Return the [x, y] coordinate for the center point of the cell that contains the specified text.  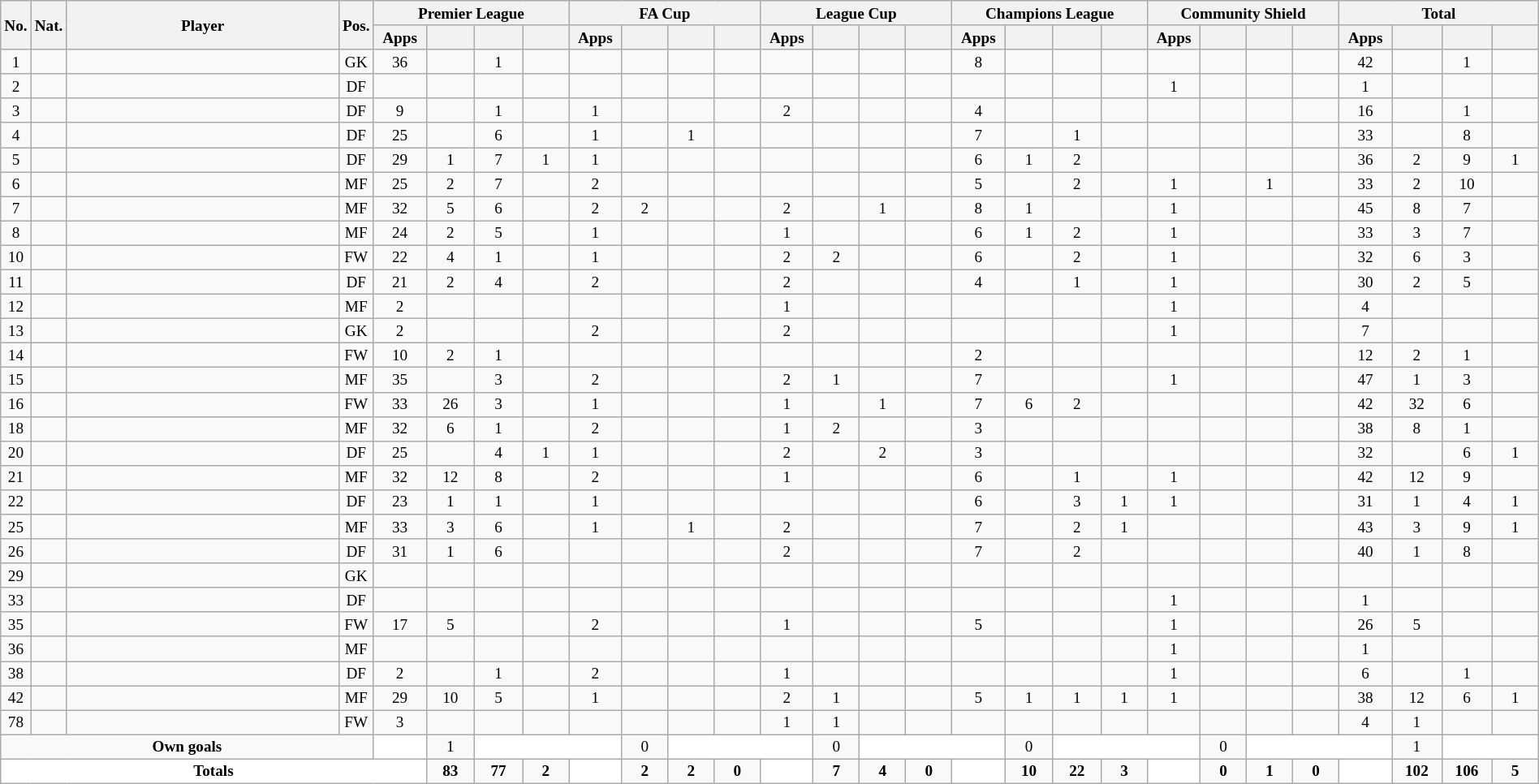
15 [16, 380]
13 [16, 330]
83 [450, 771]
43 [1365, 527]
Community Shield [1244, 13]
23 [399, 502]
45 [1365, 209]
Premier League [471, 13]
League Cup [856, 13]
47 [1365, 380]
Totals [213, 771]
No. [16, 25]
Pos. [356, 25]
40 [1365, 551]
Nat. [49, 25]
106 [1467, 771]
24 [399, 233]
102 [1417, 771]
Player [203, 25]
18 [16, 429]
11 [16, 282]
Own goals [187, 747]
Total [1439, 13]
17 [399, 624]
78 [16, 722]
77 [498, 771]
30 [1365, 282]
Champions League [1050, 13]
20 [16, 453]
14 [16, 355]
FA Cup [665, 13]
